Detect which cell encompasses the target text, then output its (X, Y) center coordinate. 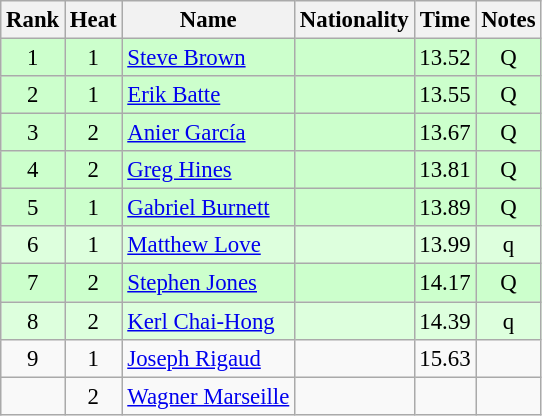
Name (208, 20)
Heat (94, 20)
14.17 (445, 283)
Steve Brown (208, 58)
Joseph Rigaud (208, 358)
Kerl Chai-Hong (208, 321)
13.52 (445, 58)
Nationality (354, 20)
15.63 (445, 358)
Matthew Love (208, 245)
Erik Batte (208, 95)
Wagner Marseille (208, 396)
13.55 (445, 95)
Time (445, 20)
8 (33, 321)
13.81 (445, 170)
13.89 (445, 208)
13.67 (445, 133)
Greg Hines (208, 170)
13.99 (445, 245)
9 (33, 358)
14.39 (445, 321)
Rank (33, 20)
7 (33, 283)
Stephen Jones (208, 283)
Gabriel Burnett (208, 208)
Anier García (208, 133)
4 (33, 170)
3 (33, 133)
5 (33, 208)
6 (33, 245)
Notes (508, 20)
